Provide the (X, Y) coordinate of the cell's center where the given text is located.  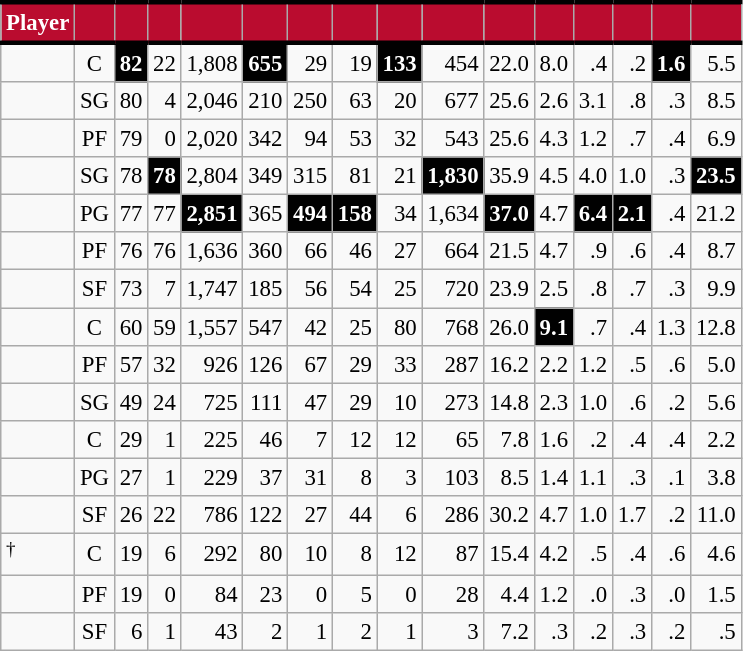
133 (400, 62)
926 (212, 364)
4.6 (716, 554)
43 (212, 632)
28 (453, 594)
47 (310, 402)
34 (400, 214)
1,747 (212, 289)
2,851 (212, 214)
454 (453, 62)
49 (130, 402)
229 (212, 477)
3.1 (592, 101)
14.8 (509, 402)
35.9 (509, 176)
21.2 (716, 214)
365 (266, 214)
655 (266, 62)
15.4 (509, 554)
79 (130, 139)
60 (130, 327)
4.5 (554, 176)
122 (266, 515)
42 (310, 327)
33 (400, 364)
4.4 (509, 594)
9.9 (716, 289)
103 (453, 477)
1.7 (632, 515)
23 (266, 594)
1.5 (716, 594)
273 (453, 402)
56 (310, 289)
1,636 (212, 251)
† (38, 554)
786 (212, 515)
1,808 (212, 62)
349 (266, 176)
23.5 (716, 176)
1.4 (554, 477)
4 (164, 101)
725 (212, 402)
24 (164, 402)
7.8 (509, 439)
5.5 (716, 62)
21.5 (509, 251)
5 (354, 594)
Player (38, 22)
360 (266, 251)
26.0 (509, 327)
82 (130, 62)
185 (266, 289)
20 (400, 101)
4.2 (554, 554)
84 (212, 594)
54 (354, 289)
286 (453, 515)
1,557 (212, 327)
210 (266, 101)
292 (212, 554)
81 (354, 176)
11.0 (716, 515)
23.9 (509, 289)
6.4 (592, 214)
22.0 (509, 62)
30.2 (509, 515)
57 (130, 364)
44 (354, 515)
8.0 (554, 62)
1.1 (592, 477)
59 (164, 327)
7.2 (509, 632)
2,020 (212, 139)
4.3 (554, 139)
2.5 (554, 289)
315 (310, 176)
37 (266, 477)
.9 (592, 251)
250 (310, 101)
6.9 (716, 139)
3.8 (716, 477)
547 (266, 327)
225 (212, 439)
1,634 (453, 214)
66 (310, 251)
12.8 (716, 327)
4.0 (592, 176)
287 (453, 364)
31 (310, 477)
94 (310, 139)
543 (453, 139)
664 (453, 251)
53 (354, 139)
87 (453, 554)
2,804 (212, 176)
677 (453, 101)
9.1 (554, 327)
65 (453, 439)
67 (310, 364)
63 (354, 101)
494 (310, 214)
2.3 (554, 402)
2,046 (212, 101)
8.7 (716, 251)
720 (453, 289)
5.0 (716, 364)
342 (266, 139)
16.2 (509, 364)
21 (400, 176)
.1 (672, 477)
37.0 (509, 214)
2.6 (554, 101)
768 (453, 327)
1,830 (453, 176)
126 (266, 364)
2.1 (632, 214)
111 (266, 402)
73 (130, 289)
1.3 (672, 327)
5.6 (716, 402)
158 (354, 214)
26 (130, 515)
